Pinpoint the cell where the given text exists, returning its (x, y) midpoint coordinate. 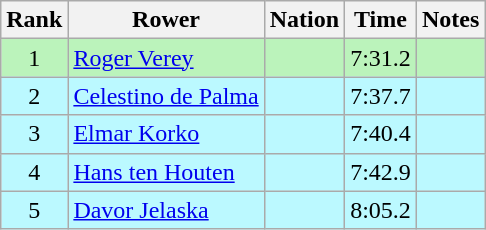
Time (381, 20)
Roger Verey (166, 58)
Elmar Korko (166, 134)
Rower (166, 20)
7:42.9 (381, 172)
Celestino de Palma (166, 96)
7:31.2 (381, 58)
Davor Jelaska (166, 210)
Hans ten Houten (166, 172)
5 (34, 210)
Nation (304, 20)
8:05.2 (381, 210)
7:37.7 (381, 96)
1 (34, 58)
Rank (34, 20)
7:40.4 (381, 134)
4 (34, 172)
3 (34, 134)
Notes (450, 20)
2 (34, 96)
